For the text-containing cell, return its midpoint in (X, Y) coordinate format. 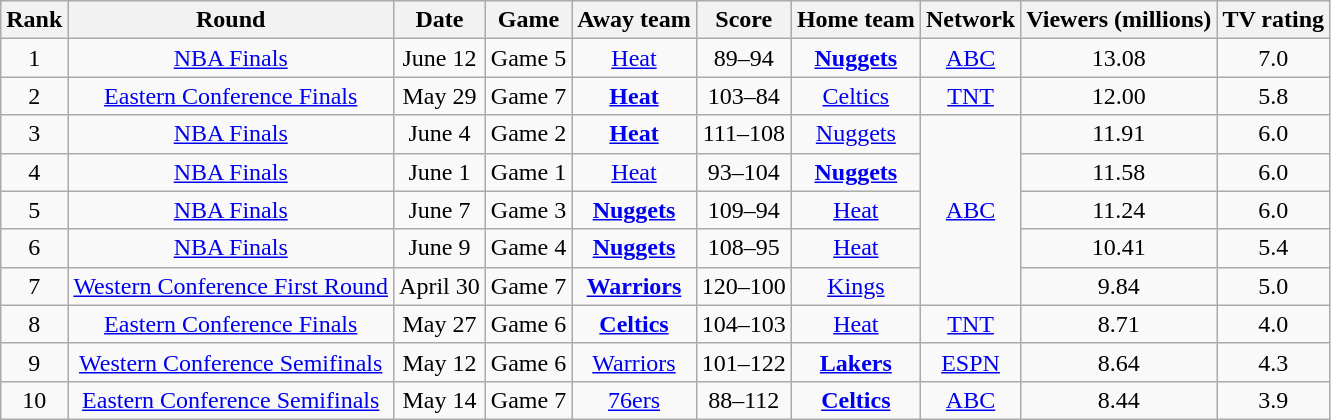
4 (34, 172)
June 9 (440, 248)
Kings (856, 286)
7.0 (1274, 58)
Viewers (millions) (1119, 20)
76ers (634, 400)
6 (34, 248)
10.41 (1119, 248)
Game 1 (528, 172)
12.00 (1119, 96)
93–104 (744, 172)
4.3 (1274, 362)
108–95 (744, 248)
4.0 (1274, 324)
5 (34, 210)
June 1 (440, 172)
5.0 (1274, 286)
June 7 (440, 210)
109–94 (744, 210)
Western Conference First Round (231, 286)
Score (744, 20)
11.91 (1119, 134)
May 27 (440, 324)
Home team (856, 20)
88–112 (744, 400)
June 12 (440, 58)
April 30 (440, 286)
2 (34, 96)
3.9 (1274, 400)
8.44 (1119, 400)
8.71 (1119, 324)
May 12 (440, 362)
TV rating (1274, 20)
1 (34, 58)
5.4 (1274, 248)
Away team (634, 20)
11.58 (1119, 172)
10 (34, 400)
9.84 (1119, 286)
May 14 (440, 400)
Eastern Conference Semifinals (231, 400)
8.64 (1119, 362)
Network (970, 20)
Game 5 (528, 58)
11.24 (1119, 210)
3 (34, 134)
Round (231, 20)
Date (440, 20)
Game 4 (528, 248)
120–100 (744, 286)
5.8 (1274, 96)
Game (528, 20)
ESPN (970, 362)
103–84 (744, 96)
104–103 (744, 324)
89–94 (744, 58)
111–108 (744, 134)
Lakers (856, 362)
8 (34, 324)
Rank (34, 20)
Western Conference Semifinals (231, 362)
13.08 (1119, 58)
Game 2 (528, 134)
9 (34, 362)
May 29 (440, 96)
Game 3 (528, 210)
101–122 (744, 362)
7 (34, 286)
June 4 (440, 134)
